Determine the [x, y] coordinate at the center of the cell enclosing the given text.  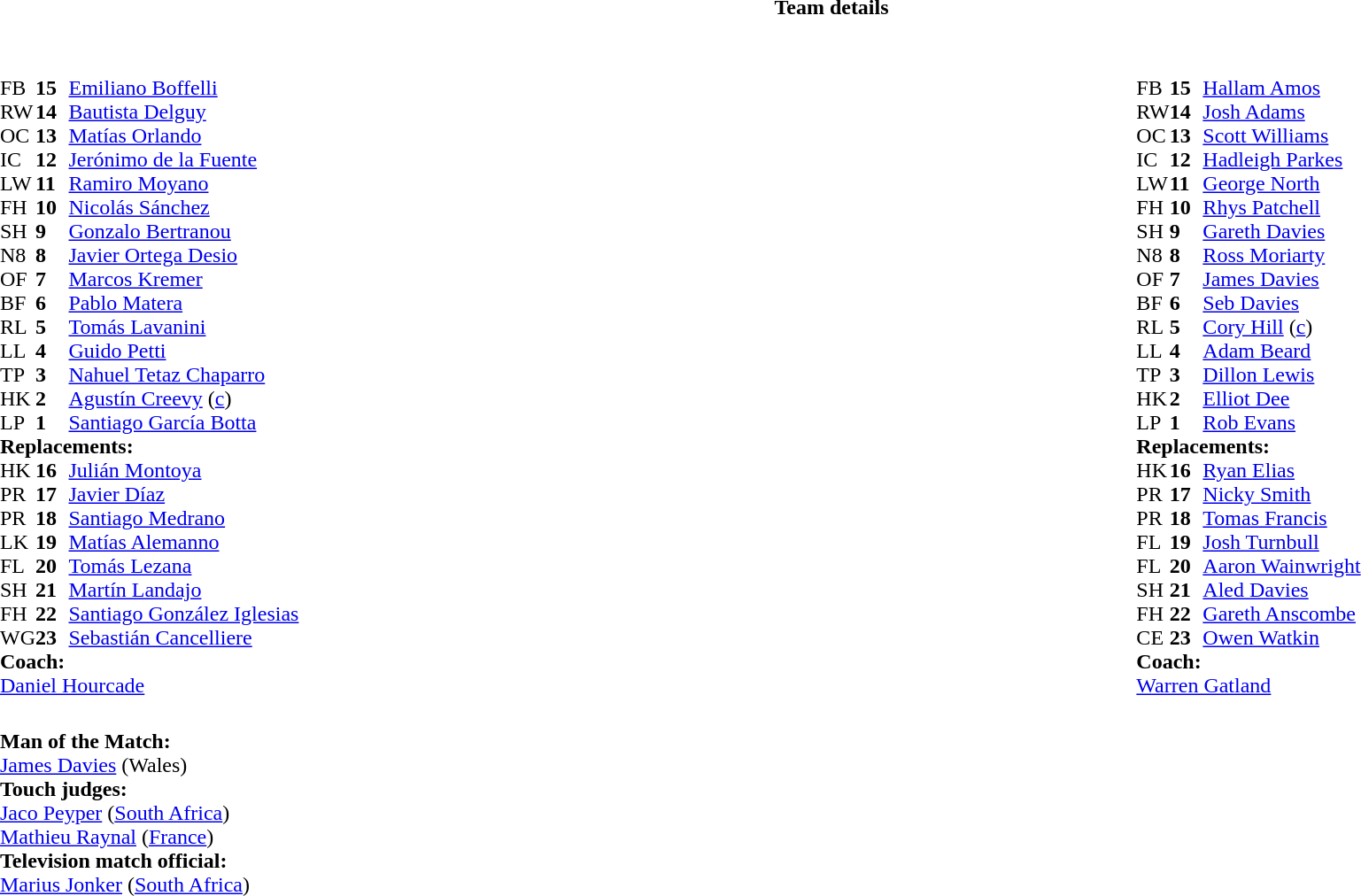
Santiago García Botta [183, 423]
Gareth Anscombe [1281, 614]
Hallam Amos [1281, 89]
Santiago González Iglesias [183, 614]
Sebastián Cancelliere [183, 637]
Guido Petti [183, 351]
James Davies [1281, 280]
Scott Williams [1281, 136]
Seb Davies [1281, 303]
CE [1153, 637]
Emiliano Boffelli [183, 89]
Nicky Smith [1281, 494]
Elliot Dee [1281, 398]
Tomás Lavanini [183, 328]
Aaron Wainwright [1281, 567]
Matías Alemanno [183, 542]
Aled Davies [1281, 590]
Gonzalo Bertranou [183, 232]
Hadleigh Parkes [1281, 159]
Nicolás Sánchez [183, 207]
Tomás Lezana [183, 567]
Adam Beard [1281, 351]
Rhys Patchell [1281, 207]
Ross Moriarty [1281, 255]
Javier Díaz [183, 494]
Josh Adams [1281, 112]
Javier Ortega Desio [183, 255]
Warren Gatland [1249, 685]
Owen Watkin [1281, 637]
Tomas Francis [1281, 519]
Rob Evans [1281, 423]
Gareth Davies [1281, 232]
Ryan Elias [1281, 471]
Matías Orlando [183, 136]
Nahuel Tetaz Chaparro [183, 375]
WG [18, 637]
Martín Landajo [183, 590]
LK [18, 542]
George North [1281, 184]
Pablo Matera [183, 303]
Santiago Medrano [183, 519]
Julián Montoya [183, 471]
Daniel Hourcade [149, 685]
Cory Hill (c) [1281, 328]
Ramiro Moyano [183, 184]
Dillon Lewis [1281, 375]
Marcos Kremer [183, 280]
Jerónimo de la Fuente [183, 159]
Josh Turnbull [1281, 542]
Bautista Delguy [183, 112]
Agustín Creevy (c) [183, 398]
